Return (x, y) of the center of cell containing provided text 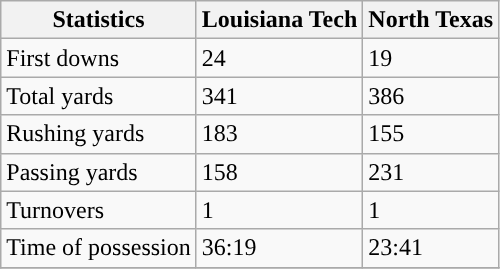
Turnovers (99, 210)
Time of possession (99, 248)
231 (431, 172)
155 (431, 134)
Passing yards (99, 172)
North Texas (431, 20)
36:19 (279, 248)
23:41 (431, 248)
183 (279, 134)
Statistics (99, 20)
19 (431, 58)
Total yards (99, 96)
First downs (99, 58)
24 (279, 58)
Louisiana Tech (279, 20)
Rushing yards (99, 134)
341 (279, 96)
386 (431, 96)
158 (279, 172)
